Scan for the cell matching the given text and deliver its [x, y] coordinate at center. 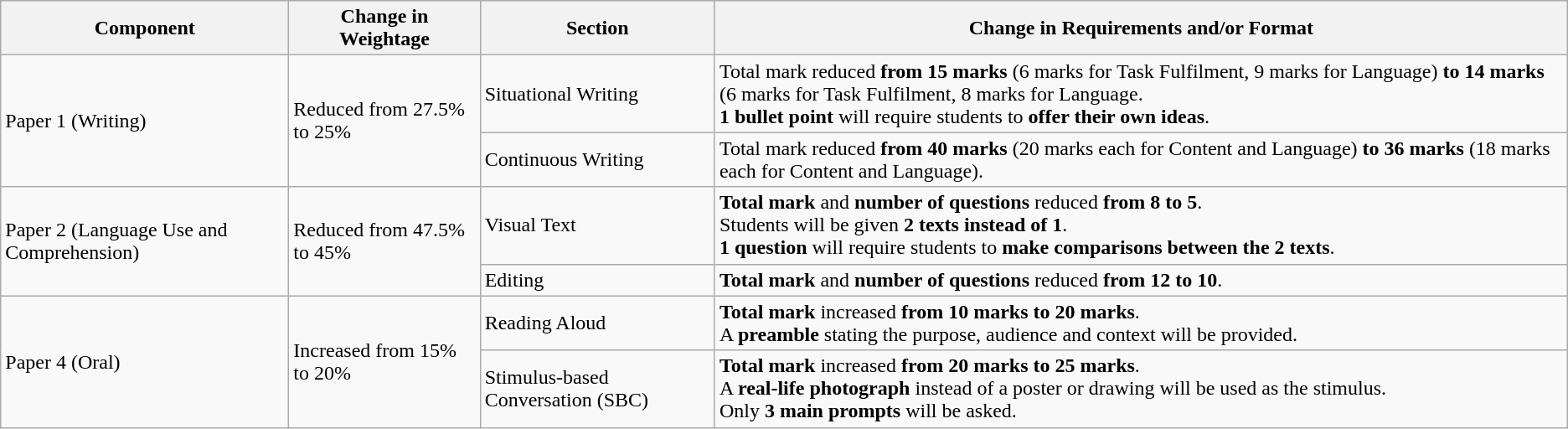
Change in Requirements and/or Format [1141, 28]
Total mark and number of questions reduced from 12 to 10. [1141, 280]
Change in Weightage [384, 28]
Total mark increased from 10 marks to 20 marks.A preamble stating the purpose, audience and context will be provided. [1141, 323]
Stimulus-based Conversation (SBC) [597, 389]
Situational Writing [597, 94]
Editing [597, 280]
Component [145, 28]
Paper 2 (Language Use and Comprehension) [145, 241]
Reading Aloud [597, 323]
Paper 1 (Writing) [145, 121]
Visual Text [597, 225]
Section [597, 28]
Continuous Writing [597, 159]
Increased from 15% to 20% [384, 362]
Reduced from 47.5% to 45% [384, 241]
Paper 4 (Oral) [145, 362]
Reduced from 27.5% to 25% [384, 121]
Total mark reduced from 40 marks (20 marks each for Content and Language) to 36 marks (18 marks each for Content and Language). [1141, 159]
